Extract the [X, Y] coordinate from the center of the cell holding the provided text.  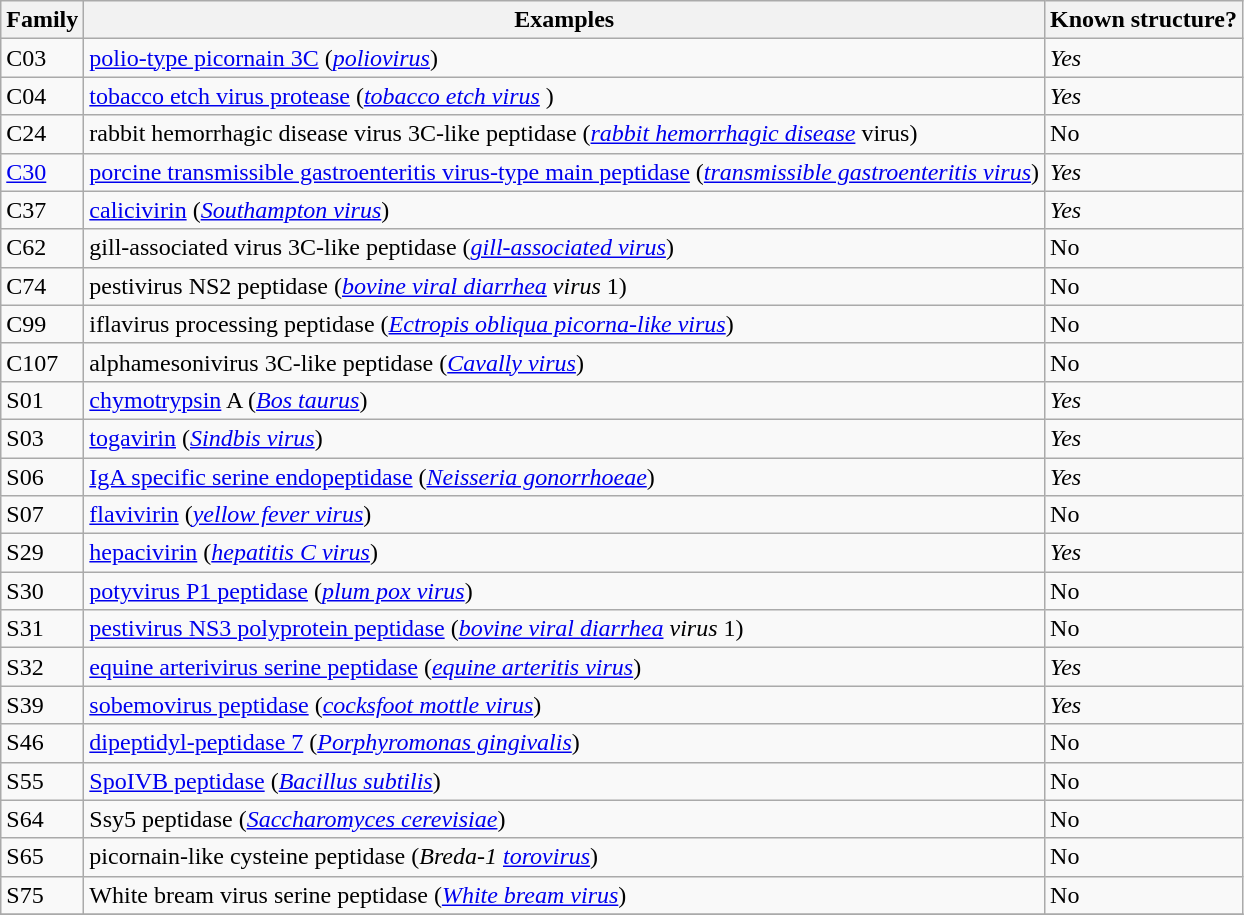
togavirin (Sindbis virus) [564, 438]
calicivirin (Southampton virus) [564, 210]
S29 [42, 553]
polio-type picornain 3C (poliovirus) [564, 58]
gill-associated virus 3C-like peptidase (gill-associated virus) [564, 248]
pestivirus NS3 polyprotein peptidase (bovine viral diarrhea virus 1) [564, 629]
chymotrypsin A (Bos taurus) [564, 400]
SpoIVB peptidase (Bacillus subtilis) [564, 781]
S65 [42, 857]
C37 [42, 210]
sobemovirus peptidase (cocksfoot mottle virus) [564, 705]
Ssy5 peptidase (Saccharomyces cerevisiae) [564, 819]
potyvirus P1 peptidase (plum pox virus) [564, 591]
C107 [42, 362]
C04 [42, 96]
S55 [42, 781]
Examples [564, 20]
picornain-like cysteine peptidase (Breda-1 torovirus) [564, 857]
S01 [42, 400]
hepacivirin (hepatitis C virus) [564, 553]
C74 [42, 286]
C62 [42, 248]
Family [42, 20]
equine arterivirus serine peptidase (equine arteritis virus) [564, 667]
S31 [42, 629]
S06 [42, 477]
dipeptidyl-peptidase 7 (Porphyromonas gingivalis) [564, 743]
S32 [42, 667]
C30 [42, 172]
S75 [42, 895]
C99 [42, 324]
S30 [42, 591]
porcine transmissible gastroenteritis virus-type main peptidase (transmissible gastroenteritis virus) [564, 172]
S07 [42, 515]
S46 [42, 743]
C03 [42, 58]
S64 [42, 819]
tobacco etch virus protease (tobacco etch virus ) [564, 96]
alphamesonivirus 3C-like peptidase (Cavally virus) [564, 362]
IgA specific serine endopeptidase (Neisseria gonorrhoeae) [564, 477]
rabbit hemorrhagic disease virus 3C-like peptidase (rabbit hemorrhagic disease virus) [564, 134]
iflavirus processing peptidase (Ectropis obliqua picorna-like virus) [564, 324]
pestivirus NS2 peptidase (bovine viral diarrhea virus 1) [564, 286]
White bream virus serine peptidase (White bream virus) [564, 895]
S39 [42, 705]
flavivirin (yellow fever virus) [564, 515]
S03 [42, 438]
C24 [42, 134]
Known structure? [1144, 20]
